Determine the (X, Y) coordinate at the center of the cell enclosing the given text.  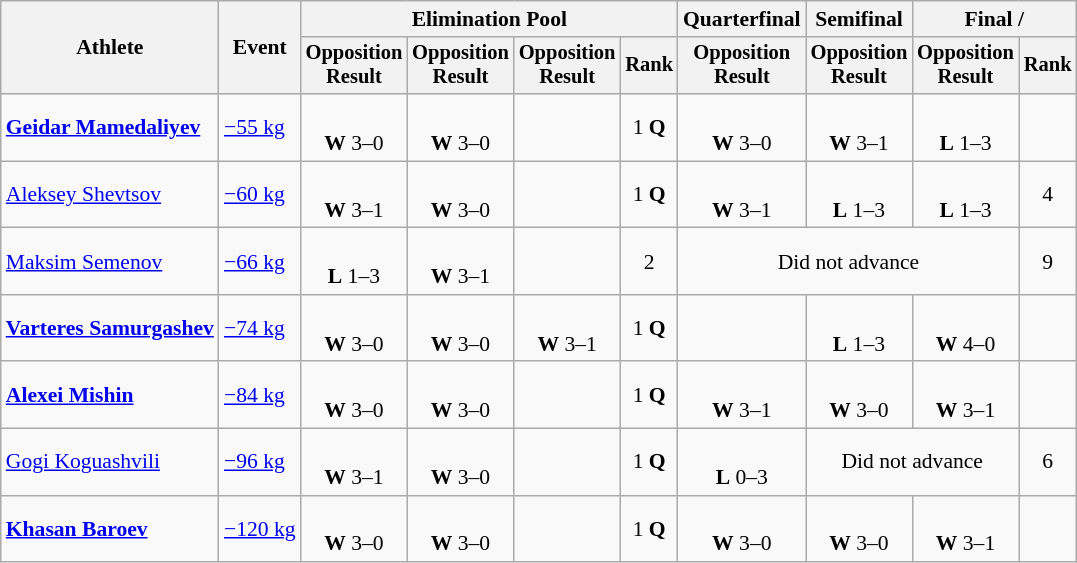
4 (1048, 194)
Quarterfinal (742, 19)
Final / (994, 19)
Khasan Baroev (110, 528)
−120 kg (260, 528)
Varteres Samurgashev (110, 328)
−74 kg (260, 328)
−60 kg (260, 194)
−55 kg (260, 128)
−96 kg (260, 462)
Gogi Koguashvili (110, 462)
Alexei Mishin (110, 396)
Event (260, 48)
W 4–0 (966, 328)
L 0–3 (742, 462)
−66 kg (260, 262)
9 (1048, 262)
Aleksey Shevtsov (110, 194)
6 (1048, 462)
2 (649, 262)
Geidar Mamedaliyev (110, 128)
−84 kg (260, 396)
Athlete (110, 48)
Elimination Pool (490, 19)
Maksim Semenov (110, 262)
Semifinal (860, 19)
